Scan for the cell matching the given text and deliver its (X, Y) coordinate at center. 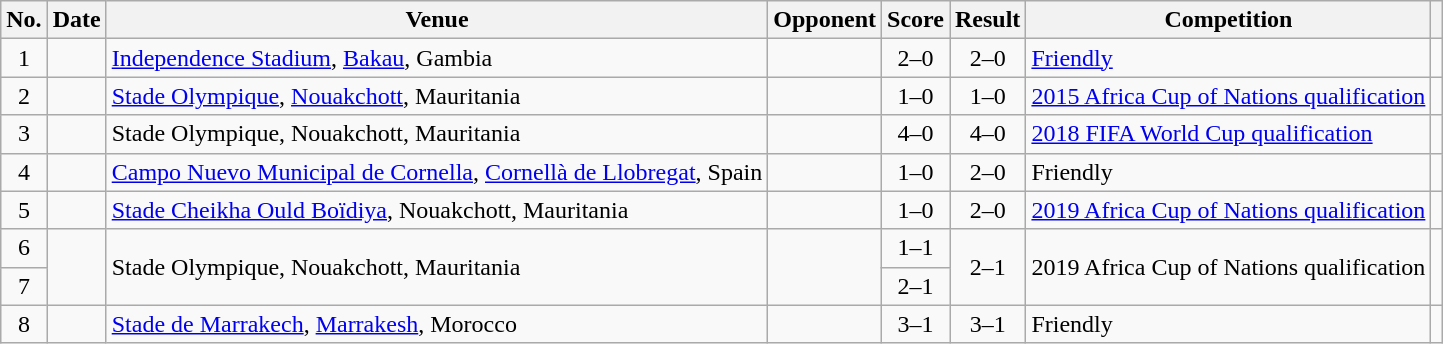
Independence Stadium, Bakau, Gambia (437, 58)
Stade Cheikha Ould Boïdiya, Nouakchott, Mauritania (437, 210)
Result (988, 20)
2 (24, 96)
2015 Africa Cup of Nations qualification (1228, 96)
6 (24, 248)
4 (24, 172)
Score (916, 20)
1 (24, 58)
2018 FIFA World Cup qualification (1228, 134)
Venue (437, 20)
8 (24, 324)
Opponent (825, 20)
Date (76, 20)
7 (24, 286)
Stade de Marrakech, Marrakesh, Morocco (437, 324)
Competition (1228, 20)
5 (24, 210)
1–1 (916, 248)
No. (24, 20)
Campo Nuevo Municipal de Cornella, Cornellà de Llobregat, Spain (437, 172)
3 (24, 134)
